From the cell containing the given text, extract its center point as (X, Y) coordinate. 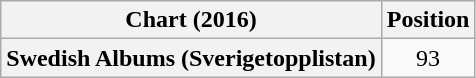
Swedish Albums (Sverigetopplistan) (191, 58)
Position (428, 20)
93 (428, 58)
Chart (2016) (191, 20)
